Determine the [x, y] coordinate at the center of the cell enclosing the given text.  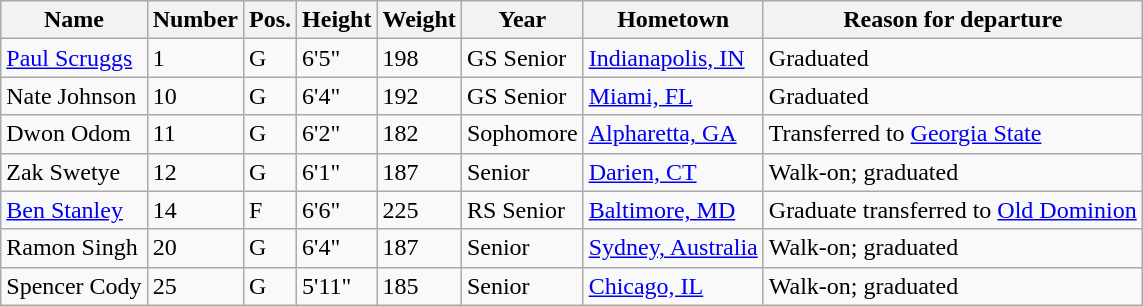
Baltimore, MD [673, 210]
Nate Johnson [74, 96]
Height [337, 20]
Number [195, 20]
6'2" [337, 134]
Dwon Odom [74, 134]
Weight [419, 20]
20 [195, 248]
192 [419, 96]
1 [195, 58]
Paul Scruggs [74, 58]
Graduate transferred to Old Dominion [952, 210]
Alpharetta, GA [673, 134]
Hometown [673, 20]
5'11" [337, 286]
185 [419, 286]
6'5" [337, 58]
Reason for departure [952, 20]
Zak Swetye [74, 172]
Transferred to Georgia State [952, 134]
12 [195, 172]
6'1" [337, 172]
Spencer Cody [74, 286]
225 [419, 210]
182 [419, 134]
6'6" [337, 210]
Name [74, 20]
Ramon Singh [74, 248]
RS Senior [522, 210]
Sophomore [522, 134]
10 [195, 96]
Sydney, Australia [673, 248]
Miami, FL [673, 96]
Darien, CT [673, 172]
Chicago, IL [673, 286]
14 [195, 210]
11 [195, 134]
Year [522, 20]
Indianapolis, IN [673, 58]
25 [195, 286]
F [270, 210]
198 [419, 58]
Pos. [270, 20]
Ben Stanley [74, 210]
